Scan for the cell matching the given text and deliver its (x, y) coordinate at center. 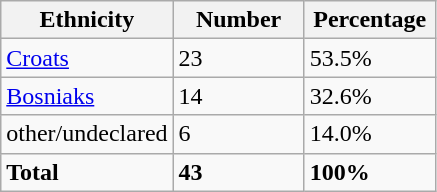
Number (238, 20)
6 (238, 134)
Croats (87, 58)
Ethnicity (87, 20)
53.5% (370, 58)
43 (238, 172)
Total (87, 172)
100% (370, 172)
23 (238, 58)
32.6% (370, 96)
Bosniaks (87, 96)
14.0% (370, 134)
14 (238, 96)
Percentage (370, 20)
other/undeclared (87, 134)
